Return [x, y] of the center of cell containing provided text 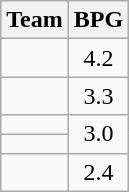
2.4 [98, 172]
BPG [98, 20]
3.3 [98, 96]
4.2 [98, 58]
3.0 [98, 134]
Team [35, 20]
